Determine the [X, Y] coordinate at the center of the cell enclosing the given text.  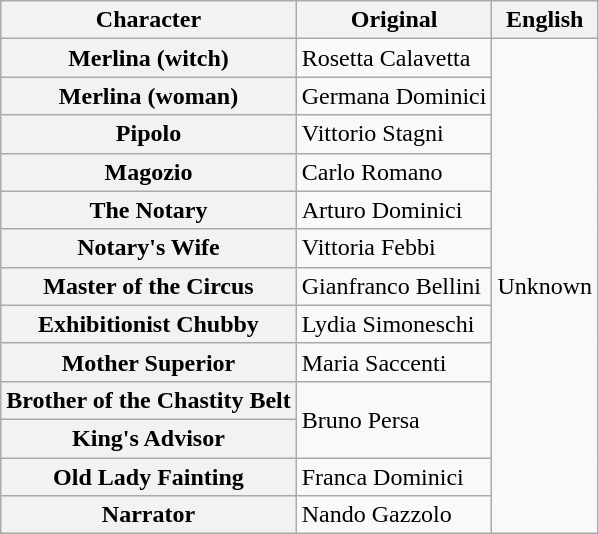
Original [394, 20]
Vittoria Febbi [394, 248]
Notary's Wife [148, 248]
Old Lady Fainting [148, 477]
Character [148, 20]
Vittorio Stagni [394, 134]
Merlina (woman) [148, 96]
King's Advisor [148, 438]
Carlo Romano [394, 172]
Maria Saccenti [394, 362]
Merlina (witch) [148, 58]
Lydia Simoneschi [394, 324]
Brother of the Chastity Belt [148, 400]
Franca Dominici [394, 477]
Master of the Circus [148, 286]
Pipolo [148, 134]
Narrator [148, 515]
English [545, 20]
Exhibitionist Chubby [148, 324]
Gianfranco Bellini [394, 286]
Unknown [545, 286]
Magozio [148, 172]
Mother Superior [148, 362]
Arturo Dominici [394, 210]
Germana Dominici [394, 96]
Nando Gazzolo [394, 515]
Bruno Persa [394, 419]
Rosetta Calavetta [394, 58]
The Notary [148, 210]
